Determine the (x, y) coordinate at the center of the cell enclosing the given text.  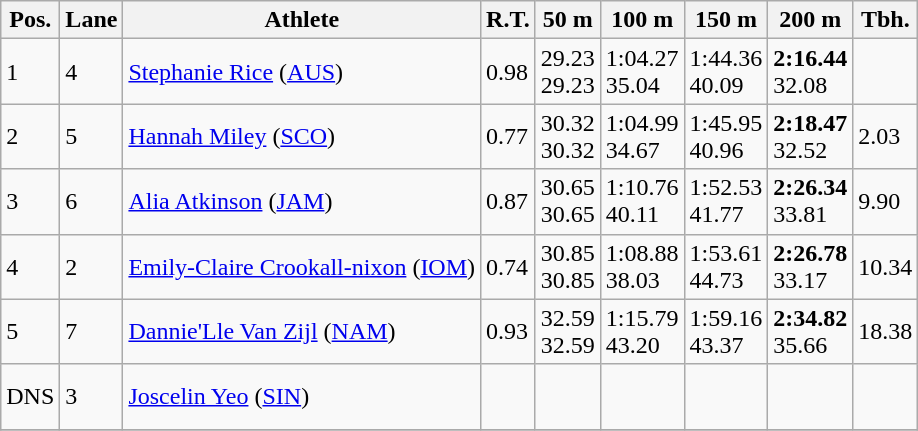
Tbh. (886, 20)
Dannie'Lle Van Zijl (NAM) (302, 332)
Hannah Miley (SCO) (302, 136)
0.77 (508, 136)
7 (92, 332)
0.87 (508, 202)
2.03 (886, 136)
18.38 (886, 332)
50 m (568, 20)
Athlete (302, 20)
0.98 (508, 72)
2:18.4732.52 (810, 136)
1:04.2735.04 (642, 72)
9.90 (886, 202)
10.34 (886, 266)
R.T. (508, 20)
1:44.3640.09 (726, 72)
1 (30, 72)
0.93 (508, 332)
2:34.8235.66 (810, 332)
30.6530.65 (568, 202)
1:53.6144.73 (726, 266)
Alia Atkinson (JAM) (302, 202)
2:16.4432.08 (810, 72)
1:59.1643.37 (726, 332)
Pos. (30, 20)
1:15.7943.20 (642, 332)
Joscelin Yeo (SIN) (302, 396)
29.2329.23 (568, 72)
1:45.9540.96 (726, 136)
1:08.8838.03 (642, 266)
1:10.7640.11 (642, 202)
30.3230.32 (568, 136)
6 (92, 202)
Emily-Claire Crookall-nixon (IOM) (302, 266)
30.8530.85 (568, 266)
1:04.9934.67 (642, 136)
150 m (726, 20)
1:52.5341.77 (726, 202)
200 m (810, 20)
Lane (92, 20)
100 m (642, 20)
2:26.7833.17 (810, 266)
0.74 (508, 266)
Stephanie Rice (AUS) (302, 72)
32.5932.59 (568, 332)
DNS (30, 396)
2:26.3433.81 (810, 202)
